Return the [x, y] coordinate for the center point of the cell that contains the specified text.  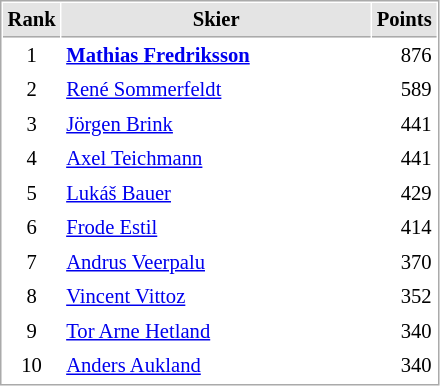
4 [32, 158]
6 [32, 228]
9 [32, 332]
Jörgen Brink [216, 124]
876 [404, 56]
Tor Arne Hetland [216, 332]
Vincent Vittoz [216, 296]
5 [32, 194]
Skier [216, 20]
2 [32, 90]
429 [404, 194]
Mathias Fredriksson [216, 56]
1 [32, 56]
Rank [32, 20]
352 [404, 296]
589 [404, 90]
Anders Aukland [216, 366]
8 [32, 296]
Lukáš Bauer [216, 194]
Axel Teichmann [216, 158]
414 [404, 228]
7 [32, 262]
Points [404, 20]
Frode Estil [216, 228]
10 [32, 366]
Andrus Veerpalu [216, 262]
3 [32, 124]
370 [404, 262]
René Sommerfeldt [216, 90]
